Extract the [x, y] coordinate from the center of the cell holding the provided text.  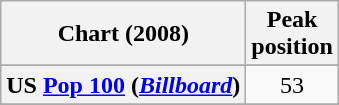
Chart (2008) [124, 34]
Peakposition [292, 34]
53 [292, 85]
US Pop 100 (Billboard) [124, 85]
